Provide the (x, y) coordinate of the cell's center where the given text is located.  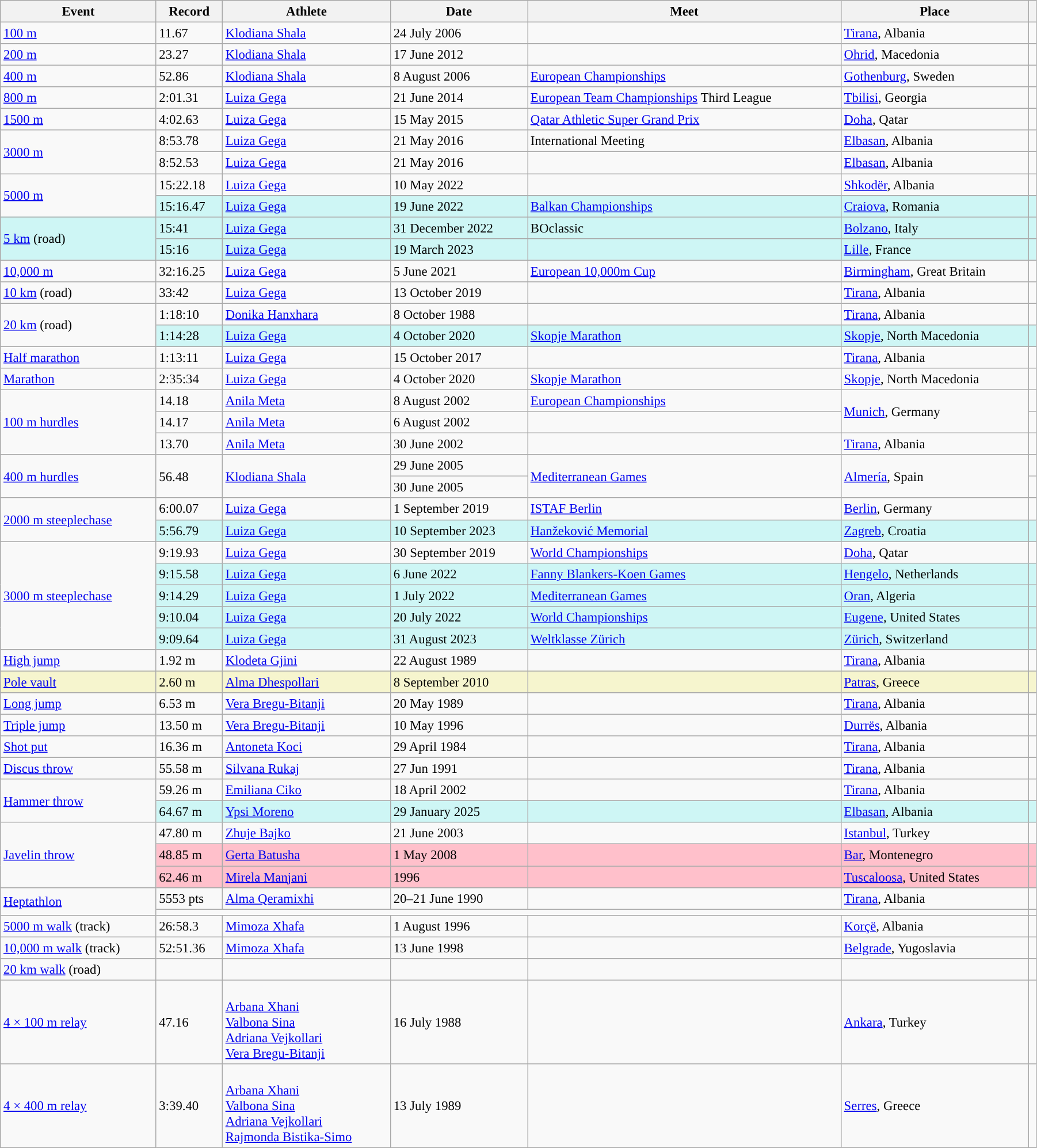
Ankara, Turkey (935, 1022)
High jump (78, 661)
20–21 June 1990 (459, 898)
100 m hurdles (78, 422)
9:19.93 (189, 552)
1 May 2008 (459, 855)
6:00.07 (189, 509)
Emiliana Ciko (306, 790)
4 × 400 m relay (78, 1106)
Meet (684, 12)
Discus throw (78, 769)
55.58 m (189, 769)
15:41 (189, 228)
Belgrade, Yugoslavia (935, 948)
5:56.79 (189, 531)
Shot put (78, 747)
400 m hurdles (78, 476)
3000 m steeplechase (78, 596)
5 km (road) (78, 238)
27 Jun 1991 (459, 769)
15 May 2015 (459, 120)
Event (78, 12)
1:18:10 (189, 314)
Triple jump (78, 726)
Birmingham, Great Britain (935, 271)
4:02.63 (189, 120)
15:22.18 (189, 185)
20 July 2022 (459, 617)
30 June 2002 (459, 444)
Ohrid, Macedonia (935, 55)
Bar, Montenegro (935, 855)
13 July 1989 (459, 1106)
13 October 2019 (459, 293)
31 December 2022 (459, 228)
59.26 m (189, 790)
Record (189, 12)
5 June 2021 (459, 271)
3:39.40 (189, 1106)
Munich, Germany (935, 412)
Hengelo, Netherlands (935, 574)
Korçë, Albania (935, 926)
Javelin throw (78, 855)
8 September 2010 (459, 682)
Bolzano, Italy (935, 228)
2:01.31 (189, 98)
European 10,000m Cup (684, 271)
48.85 m (189, 855)
29 January 2025 (459, 812)
Hammer throw (78, 801)
8:53.78 (189, 141)
Alma Qeramixhi (306, 898)
8 October 1988 (459, 314)
BOclassic (684, 228)
19 March 2023 (459, 249)
Arbana XhaniValbona SinaAdriana VejkollariRajmonda Bistika-Simo (306, 1106)
13 June 1998 (459, 948)
15 October 2017 (459, 357)
Hanžeković Memorial (684, 531)
Antoneta Koci (306, 747)
9:15.58 (189, 574)
5000 m (78, 196)
10 km (road) (78, 293)
16 July 1988 (459, 1022)
Gerta Batusha (306, 855)
26:58.3 (189, 926)
Craiova, Romania (935, 206)
9:14.29 (189, 596)
47.16 (189, 1022)
21 June 2014 (459, 98)
Athlete (306, 12)
Heptathlon (78, 901)
23.27 (189, 55)
Date (459, 12)
8:52.53 (189, 163)
Half marathon (78, 357)
Long jump (78, 704)
Lille, France (935, 249)
Patras, Greece (935, 682)
ISTAF Berlin (684, 509)
47.80 m (189, 834)
400 m (78, 77)
10,000 m (78, 271)
6 August 2002 (459, 422)
Zhuje Bajko (306, 834)
1 July 2022 (459, 596)
15:16 (189, 249)
1500 m (78, 120)
13.70 (189, 444)
15:16.47 (189, 206)
6 June 2022 (459, 574)
10,000 m walk (track) (78, 948)
1.92 m (189, 661)
1:13:11 (189, 357)
Almería, Spain (935, 476)
1:14:28 (189, 336)
14.17 (189, 422)
200 m (78, 55)
5000 m walk (track) (78, 926)
10 May 1996 (459, 726)
30 June 2005 (459, 487)
Istanbul, Turkey (935, 834)
6.53 m (189, 704)
5553 pts (189, 898)
Shkodër, Albania (935, 185)
33:42 (189, 293)
100 m (78, 33)
9:09.64 (189, 639)
13.50 m (189, 726)
17 June 2012 (459, 55)
11.67 (189, 33)
800 m (78, 98)
24 July 2006 (459, 33)
Eugene, United States (935, 617)
Serres, Greece (935, 1106)
2000 m steeplechase (78, 520)
Zürich, Switzerland (935, 639)
European Team Championships Third League (684, 98)
Donika Hanxhara (306, 314)
62.46 m (189, 877)
8 August 2002 (459, 401)
2.60 m (189, 682)
10 September 2023 (459, 531)
Ypsi Moreno (306, 812)
Durrës, Albania (935, 726)
Qatar Athletic Super Grand Prix (684, 120)
29 April 1984 (459, 747)
International Meeting (684, 141)
32:16.25 (189, 271)
19 June 2022 (459, 206)
Tbilisi, Georgia (935, 98)
Weltklasse Zürich (684, 639)
Place (935, 12)
1996 (459, 877)
Klodeta Gjini (306, 661)
20 km (road) (78, 325)
21 June 2003 (459, 834)
Silvana Rukaj (306, 769)
2:35:34 (189, 379)
3000 m (78, 152)
Fanny Blankers-Koen Games (684, 574)
52.86 (189, 77)
16.36 m (189, 747)
64.67 m (189, 812)
4 × 100 m relay (78, 1022)
9:10.04 (189, 617)
30 September 2019 (459, 552)
Oran, Algeria (935, 596)
52:51.36 (189, 948)
29 June 2005 (459, 466)
Tuscaloosa, United States (935, 877)
Arbana XhaniValbona SinaAdriana VejkollariVera Bregu-Bitanji (306, 1022)
56.48 (189, 476)
20 km walk (road) (78, 970)
Mirela Manjani (306, 877)
18 April 2002 (459, 790)
10 May 2022 (459, 185)
1 September 2019 (459, 509)
22 August 1989 (459, 661)
8 August 2006 (459, 77)
31 August 2023 (459, 639)
Balkan Championships (684, 206)
Alma Dhespollari (306, 682)
14.18 (189, 401)
Zagreb, Croatia (935, 531)
Pole vault (78, 682)
20 May 1989 (459, 704)
1 August 1996 (459, 926)
Marathon (78, 379)
Gothenburg, Sweden (935, 77)
Berlin, Germany (935, 509)
